Scan for the cell matching the given text and deliver its [X, Y] coordinate at center. 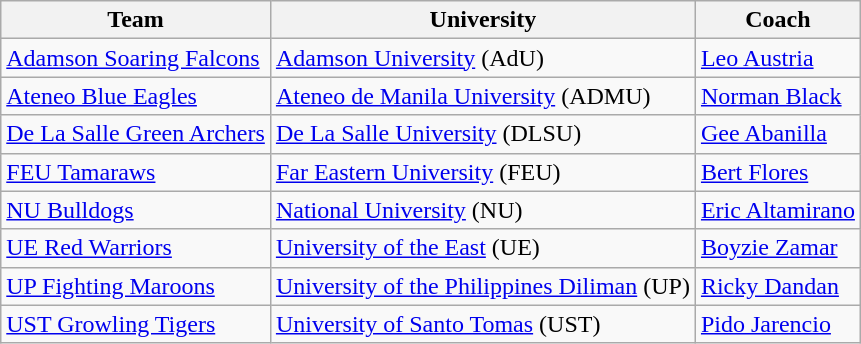
Boyzie Zamar [778, 248]
UST Growling Tigers [136, 324]
Adamson University (AdU) [482, 58]
University of Santo Tomas (UST) [482, 324]
De La Salle Green Archers [136, 134]
FEU Tamaraws [136, 172]
Norman Black [778, 96]
Leo Austria [778, 58]
Ricky Dandan [778, 286]
De La Salle University (DLSU) [482, 134]
Gee Abanilla [778, 134]
University of the Philippines Diliman (UP) [482, 286]
Coach [778, 20]
Ateneo de Manila University (ADMU) [482, 96]
Team [136, 20]
NU Bulldogs [136, 210]
Pido Jarencio [778, 324]
Adamson Soaring Falcons [136, 58]
National University (NU) [482, 210]
Ateneo Blue Eagles [136, 96]
University [482, 20]
UP Fighting Maroons [136, 286]
Far Eastern University (FEU) [482, 172]
University of the East (UE) [482, 248]
UE Red Warriors [136, 248]
Bert Flores [778, 172]
Eric Altamirano [778, 210]
